Detect which cell encompasses the target text, then output its [x, y] center coordinate. 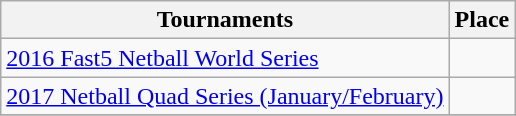
2016 Fast5 Netball World Series [225, 58]
2017 Netball Quad Series (January/February) [225, 96]
Tournaments [225, 20]
Place [482, 20]
